Pinpoint the cell where the given text exists, returning its (X, Y) midpoint coordinate. 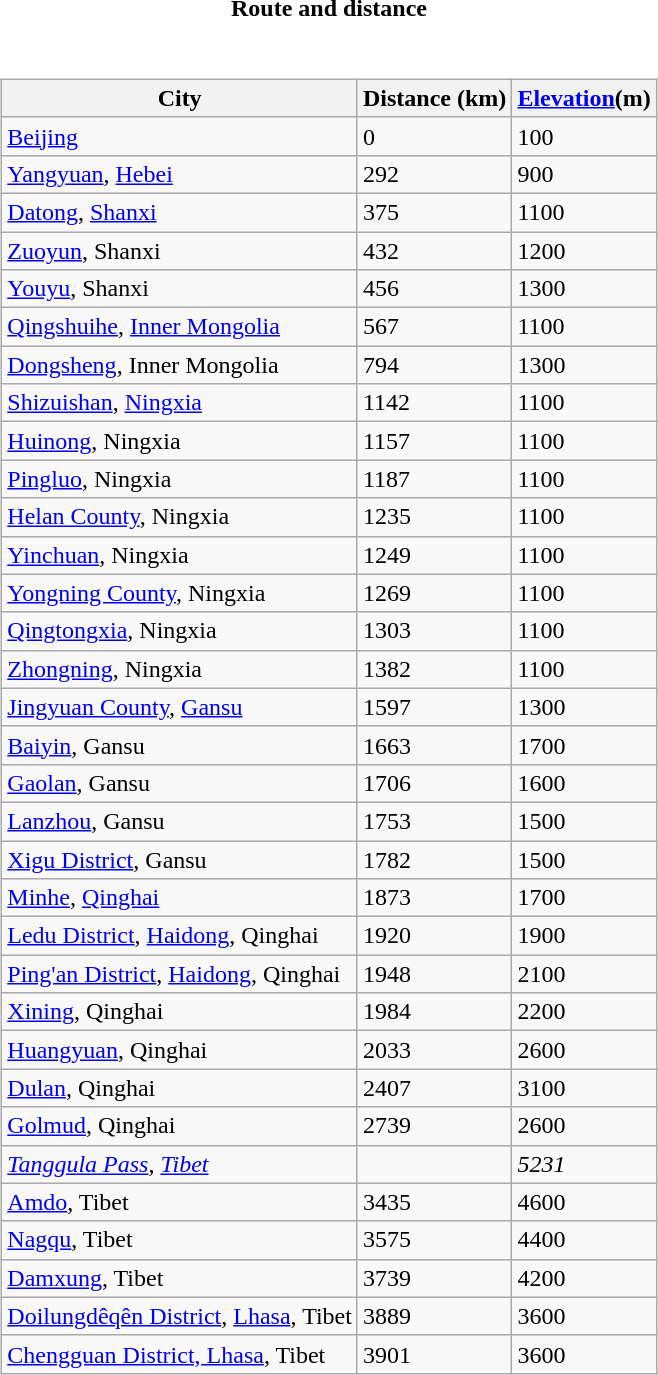
1597 (434, 707)
456 (434, 289)
1303 (434, 631)
292 (434, 174)
2407 (434, 1088)
432 (434, 251)
Minhe, Qinghai (180, 898)
3435 (434, 1202)
1269 (434, 593)
3739 (434, 1278)
Shizuishan, Ningxia (180, 403)
City (180, 98)
1249 (434, 555)
1382 (434, 669)
Golmud, Qinghai (180, 1126)
Chengguan District, Lhasa, Tibet (180, 1354)
Huinong, Ningxia (180, 441)
1920 (434, 936)
Ledu District, Haidong, Qinghai (180, 936)
2739 (434, 1126)
1157 (434, 441)
Yinchuan, Ningxia (180, 555)
Lanzhou, Gansu (180, 821)
4600 (584, 1202)
Zuoyun, Shanxi (180, 251)
1900 (584, 936)
Helan County, Ningxia (180, 517)
Yongning County, Ningxia (180, 593)
Ping'an District, Haidong, Qinghai (180, 974)
1873 (434, 898)
Tanggula Pass, Tibet (180, 1164)
3100 (584, 1088)
1187 (434, 479)
5231 (584, 1164)
100 (584, 136)
Amdo, Tibet (180, 1202)
2033 (434, 1050)
1235 (434, 517)
1706 (434, 783)
1663 (434, 745)
Dongsheng, Inner Mongolia (180, 365)
Dulan, Qinghai (180, 1088)
2200 (584, 1012)
Youyu, Shanxi (180, 289)
Pingluo, Ningxia (180, 479)
0 (434, 136)
Distance (km) (434, 98)
Beijing (180, 136)
Datong, Shanxi (180, 212)
Qingshuihe, Inner Mongolia (180, 327)
1142 (434, 403)
Qingtongxia, Ningxia (180, 631)
2100 (584, 974)
Zhongning, Ningxia (180, 669)
1984 (434, 1012)
Huangyuan, Qinghai (180, 1050)
1753 (434, 821)
794 (434, 365)
1948 (434, 974)
Doilungdêqên District, Lhasa, Tibet (180, 1316)
Damxung, Tibet (180, 1278)
1782 (434, 859)
Xining, Qinghai (180, 1012)
900 (584, 174)
1200 (584, 251)
Baiyin, Gansu (180, 745)
3901 (434, 1354)
Yangyuan, Hebei (180, 174)
Xigu District, Gansu (180, 859)
567 (434, 327)
Elevation(m) (584, 98)
1600 (584, 783)
Gaolan, Gansu (180, 783)
4200 (584, 1278)
4400 (584, 1240)
Jingyuan County, Gansu (180, 707)
375 (434, 212)
3889 (434, 1316)
3575 (434, 1240)
Nagqu, Tibet (180, 1240)
